Return [x, y] of the center of cell containing provided text 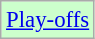
Play-offs [48, 20]
